From the cell containing the given text, extract its center point as [X, Y] coordinate. 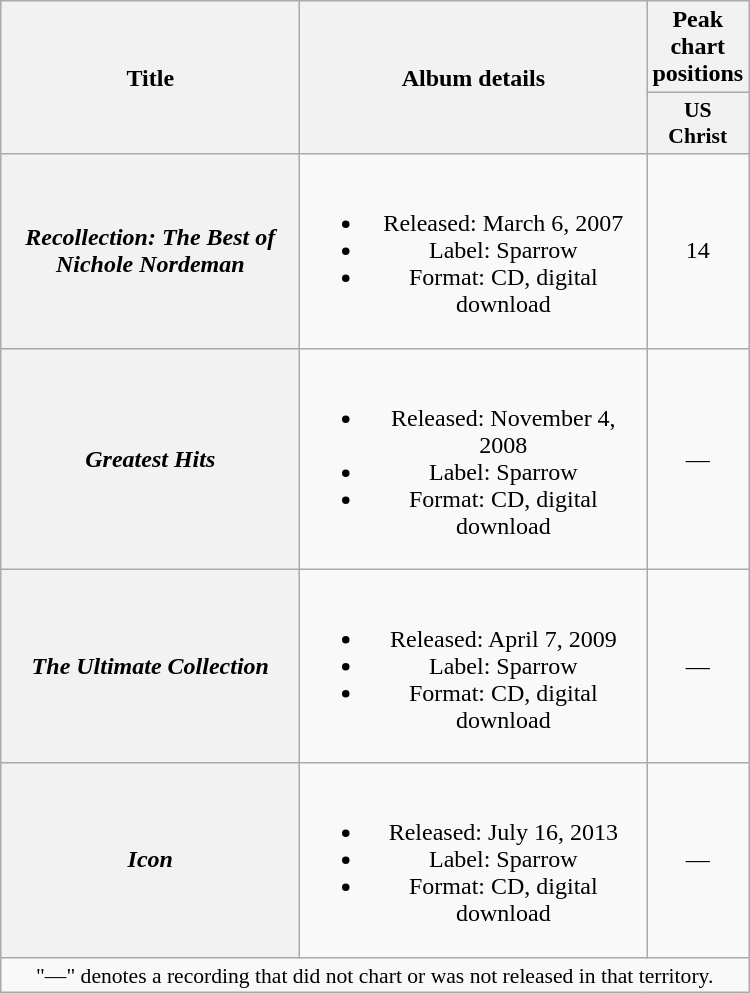
USChrist [698, 124]
Peak chart positions [698, 47]
"—" denotes a recording that did not chart or was not released in that territory. [375, 975]
Released: July 16, 2013Label: SparrowFormat: CD, digital download [474, 860]
Greatest Hits [150, 458]
14 [698, 251]
Icon [150, 860]
Released: November 4, 2008Label: SparrowFormat: CD, digital download [474, 458]
Released: April 7, 2009Label: SparrowFormat: CD, digital download [474, 666]
Title [150, 78]
Released: March 6, 2007Label: SparrowFormat: CD, digital download [474, 251]
Recollection: The Best of Nichole Nordeman [150, 251]
Album details [474, 78]
The Ultimate Collection [150, 666]
